Identify which cell holds the provided text, then report its [x, y] central coordinate. 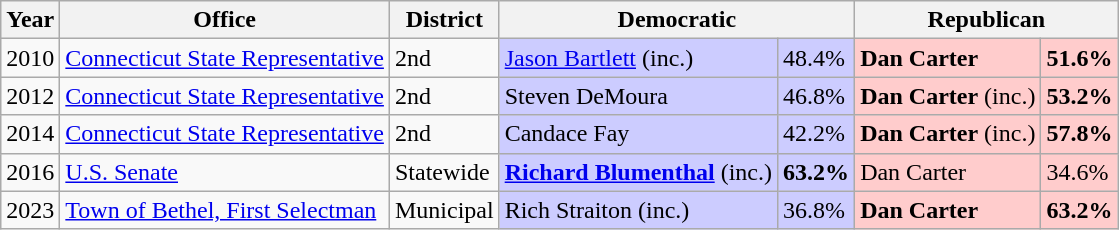
Jason Bartlett (inc.) [638, 58]
Municipal [444, 210]
36.8% [816, 210]
2010 [30, 58]
2012 [30, 96]
34.6% [1080, 172]
Year [30, 20]
Democratic [676, 20]
53.2% [1080, 96]
51.6% [1080, 58]
42.2% [816, 134]
2014 [30, 134]
Statewide [444, 172]
2016 [30, 172]
Rich Straiton (inc.) [638, 210]
Office [225, 20]
Republican [986, 20]
2023 [30, 210]
Town of Bethel, First Selectman [225, 210]
46.8% [816, 96]
Steven DeMoura [638, 96]
48.4% [816, 58]
57.8% [1080, 134]
U.S. Senate [225, 172]
Candace Fay [638, 134]
District [444, 20]
Richard Blumenthal (inc.) [638, 172]
